Scan for the cell matching the given text and deliver its [X, Y] coordinate at center. 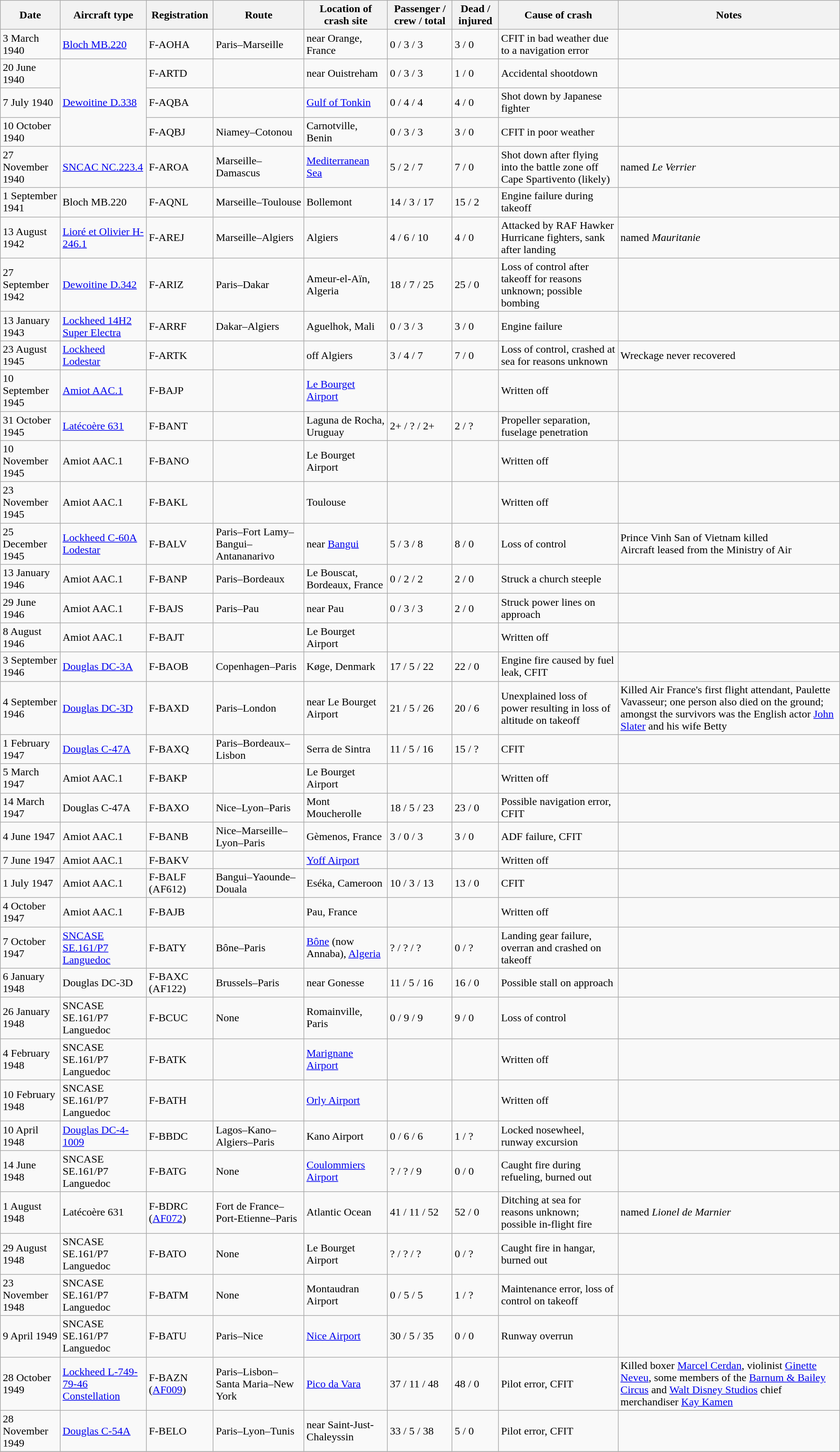
Aircraft type [103, 15]
27 November 1940 [31, 167]
F-BATH [179, 1101]
F-ARRF [179, 326]
F-ARIZ [179, 284]
F-BANT [179, 425]
23 November 1948 [31, 1295]
Dewoitine D.338 [103, 102]
25 / 0 [476, 284]
Lockheed C-60A Lodestar [103, 544]
F-BALF(AF612) [179, 883]
5 / 2 / 7 [420, 167]
28 October 1949 [31, 1384]
33 / 5 / 38 [420, 1431]
Nice–Lyon–Paris [258, 808]
Paris–Pau [258, 608]
Atlantic Ocean [346, 1212]
Algiers [346, 237]
10 October 1940 [31, 132]
18 / 5 / 23 [420, 808]
4 June 1947 [31, 836]
7 October 1947 [31, 948]
Dakar–Algiers [258, 326]
Marseille–Damascus [258, 167]
F-BAOB [179, 667]
41 / 11 / 52 [420, 1212]
Location of crash site [346, 15]
5 / 3 / 8 [420, 544]
1 August 1948 [31, 1212]
Paris–Dakar [258, 284]
Marseille–Algiers [258, 237]
Bangui–Yaounde–Douala [258, 883]
20 June 1940 [31, 74]
30 / 5 / 35 [420, 1336]
F-BATM [179, 1295]
near Ouistreham [346, 74]
14 March 1947 [31, 808]
Locked nosewheel, runway excursion [558, 1136]
F-BAKV [179, 860]
F-AQBJ [179, 132]
F-AQNL [179, 202]
Coulommiers Airport [346, 1171]
17 / 5 / 22 [420, 667]
37 / 11 / 48 [420, 1384]
F-BALV [179, 544]
Paris–Bordeaux [258, 579]
Shot down after flying into the battle zone off Cape Spartivento (likely) [558, 167]
0 / 6 / 6 [420, 1136]
F-BCUC [179, 1018]
near Bangui [346, 544]
Copenhagen–Paris [258, 667]
8 / 0 [476, 544]
Douglas DC-4-1009 [103, 1136]
31 October 1945 [31, 425]
Caught fire in hangar, burned out [558, 1254]
4 September 1946 [31, 708]
Propeller separation, fuselage penetration [558, 425]
F-BAKP [179, 778]
named Le Verrier [729, 167]
Loss of control, crashed at sea for reasons unknown [558, 355]
Lockheed L-749-79-46 Constellation [103, 1384]
Caught fire during refueling, burned out [558, 1171]
29 August 1948 [31, 1254]
Pico da Vara [346, 1384]
F-ARTD [179, 74]
3 March 1940 [31, 44]
Paris–London [258, 708]
13 January 1946 [31, 579]
Engine failure [558, 326]
28 November 1949 [31, 1431]
Paris–Lyon–Tunis [258, 1431]
4 February 1948 [31, 1059]
8 August 1946 [31, 637]
F-BATU [179, 1336]
15 / 2 [476, 202]
Maintenance error, loss of control on takeoff [558, 1295]
Romainville, Paris [346, 1018]
F-BATK [179, 1059]
Serra de Sintra [346, 749]
CFIT in poor weather [558, 132]
F-BANO [179, 461]
Toulouse [346, 503]
1 July 1947 [31, 883]
9 April 1949 [31, 1336]
Laguna de Rocha, Uruguay [346, 425]
10 September 1945 [31, 390]
21 / 5 / 26 [420, 708]
Paris–Lisbon–Santa Maria–New York [258, 1384]
ADF failure, CFIT [558, 836]
F-AROA [179, 167]
Shot down by Japanese fighter [558, 102]
Nice Airport [346, 1336]
15 / ? [476, 749]
Paris–Bordeaux–Lisbon [258, 749]
F-BAJP [179, 390]
Marignane Airport [346, 1059]
Dewoitine D.342 [103, 284]
F-BATG [179, 1171]
2 / ? [476, 425]
Montaudran Airport [346, 1295]
1 / 0 [476, 74]
Loss of control after takeoff for reasons unknown; possible bombing [558, 284]
Eséka, Cameroon [346, 883]
named Mauritanie [729, 237]
0 / 2 / 2 [420, 579]
CFIT in bad weather due to a navigation error [558, 44]
Le Bouscat, Bordeaux, France [346, 579]
5 / 0 [476, 1431]
Niamey–Cotonou [258, 132]
25 December 1945 [31, 544]
0 / 4 / 4 [420, 102]
10 November 1945 [31, 461]
27 September 1942 [31, 284]
Paris–Nice [258, 1336]
Registration [179, 15]
Bône (now Annaba), Algeria [346, 948]
Dead / injured [476, 15]
F-BAXQ [179, 749]
1 September 1941 [31, 202]
Paris–Marseille [258, 44]
13 August 1942 [31, 237]
5 March 1947 [31, 778]
Brussels–Paris [258, 983]
Ameur-el-Aïn, Algeria [346, 284]
Carnotville, Benin [346, 132]
Passenger / crew / total [420, 15]
Yoff Airport [346, 860]
13 January 1943 [31, 326]
4 / 6 / 10 [420, 237]
6 January 1948 [31, 983]
near Le Bourget Airport [346, 708]
Fort de France–Port-Etienne–Paris [258, 1212]
F-ARTK [179, 355]
3 / 0 / 3 [420, 836]
F-BAXO [179, 808]
Date [31, 15]
Mediterranean Sea [346, 167]
10 April 1948 [31, 1136]
52 / 0 [476, 1212]
Pau, France [346, 912]
Lockheed 14H2 Super Electra [103, 326]
Paris–Fort Lamy–Bangui–Antananarivo [258, 544]
3 / 4 / 7 [420, 355]
9 / 0 [476, 1018]
7 July 1940 [31, 102]
Engine failure during takeoff [558, 202]
Aguelhok, Mali [346, 326]
14 / 3 / 17 [420, 202]
near Saint-Just-Chaleyssin [346, 1431]
F-BAXD [179, 708]
16 / 0 [476, 983]
? / ? / 9 [420, 1171]
off Algiers [346, 355]
Possible stall on approach [558, 983]
Lioré et Olivier H-246.1 [103, 237]
22 / 0 [476, 667]
Attacked by RAF Hawker Hurricane fighters, sank after landing [558, 237]
20 / 6 [476, 708]
Bône–Paris [258, 948]
0 / 9 / 9 [420, 1018]
F-BATY [179, 948]
18 / 7 / 25 [420, 284]
Marseille–Toulouse [258, 202]
Cause of crash [558, 15]
F-BANP [179, 579]
near Pau [346, 608]
Wreckage never recovered [729, 355]
F-AREJ [179, 237]
F-BAZN (AF009) [179, 1384]
Possible navigation error, CFIT [558, 808]
Killed boxer Marcel Cerdan, violinist Ginette Neveu, some members of the Barnum & Bailey Circus and Walt Disney Studios chief merchandiser Kay Kamen [729, 1384]
Gulf of Tonkin [346, 102]
Lockheed Lodestar [103, 355]
23 November 1945 [31, 503]
29 June 1946 [31, 608]
F-BELO [179, 1431]
10 February 1948 [31, 1101]
10 / 3 / 13 [420, 883]
Struck power lines on approach [558, 608]
1 February 1947 [31, 749]
Notes [729, 15]
SNCAC NC.223.4 [103, 167]
F-BATO [179, 1254]
26 January 1948 [31, 1018]
Bollemont [346, 202]
Nice–Marseille–Lyon–Paris [258, 836]
23 August 1945 [31, 355]
F-BBDC [179, 1136]
F-BAJT [179, 637]
Ditching at sea for reasons unknown; possible in-flight fire [558, 1212]
F-BAKL [179, 503]
13 / 0 [476, 883]
Orly Airport [346, 1101]
near Gonesse [346, 983]
F-BAXC(AF122) [179, 983]
Køge, Denmark [346, 667]
7 June 1947 [31, 860]
Douglas DC-3A [103, 667]
F-BANB [179, 836]
F-BDRC (AF072) [179, 1212]
F-BAJB [179, 912]
2+ / ? / 2+ [420, 425]
F-BAJS [179, 608]
Douglas C-54A [103, 1431]
Landing gear failure, overran and crashed on takeoff [558, 948]
Route [258, 15]
Accidental shootdown [558, 74]
4 October 1947 [31, 912]
F-AQBA [179, 102]
Engine fire caused by fuel leak, CFIT [558, 667]
Kano Airport [346, 1136]
F-AOHA [179, 44]
23 / 0 [476, 808]
48 / 0 [476, 1384]
Mont Moucherolle [346, 808]
14 June 1948 [31, 1171]
Gèmenos, France [346, 836]
0 / 5 / 5 [420, 1295]
near Orange, France [346, 44]
Prince Vinh San of Vietnam killedAircraft leased from the Ministry of Air [729, 544]
Runway overrun [558, 1336]
Unexplained loss of power resulting in loss of altitude on takeoff [558, 708]
Struck a church steeple [558, 579]
named Lionel de Marnier [729, 1212]
Lagos–Kano–Algiers–Paris [258, 1136]
3 September 1946 [31, 667]
